Determine the [x, y] coordinate at the center of the cell enclosing the given text.  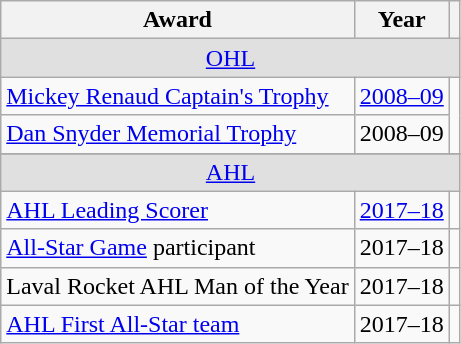
AHL Leading Scorer [178, 210]
Mickey Renaud Captain's Trophy [178, 96]
All-Star Game participant [178, 248]
AHL First All-Star team [178, 324]
Dan Snyder Memorial Trophy [178, 134]
AHL [231, 172]
Year [402, 20]
Award [178, 20]
Laval Rocket AHL Man of the Year [178, 286]
OHL [231, 58]
